Identify which cell holds the provided text, then report its (x, y) central coordinate. 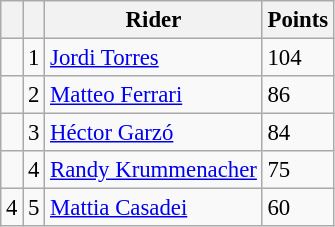
86 (298, 95)
Jordi Torres (154, 58)
75 (298, 170)
Mattia Casadei (154, 208)
3 (34, 133)
60 (298, 208)
Randy Krummenacher (154, 170)
5 (34, 208)
Rider (154, 20)
84 (298, 133)
Points (298, 20)
104 (298, 58)
Héctor Garzó (154, 133)
Matteo Ferrari (154, 95)
1 (34, 58)
2 (34, 95)
